Output the (X, Y) coordinate of the center of the cell containing the given text.  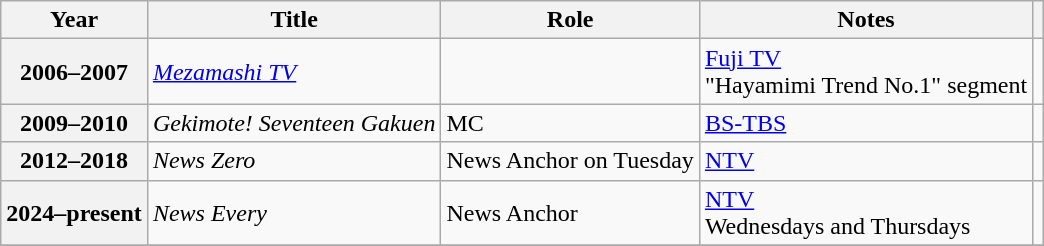
2009–2010 (74, 123)
Notes (866, 20)
2024–present (74, 212)
Gekimote! Seventeen Gakuen (294, 123)
2012–2018 (74, 161)
News Anchor on Tuesday (570, 161)
NTV (866, 161)
Title (294, 20)
Mezamashi TV (294, 72)
News Anchor (570, 212)
News Zero (294, 161)
News Every (294, 212)
2006–2007 (74, 72)
Year (74, 20)
Fuji TV"Hayamimi Trend No.1" segment (866, 72)
Role (570, 20)
MC (570, 123)
NTVWednesdays and Thursdays (866, 212)
BS-TBS (866, 123)
